Pinpoint the cell where the given text exists, returning its [X, Y] midpoint coordinate. 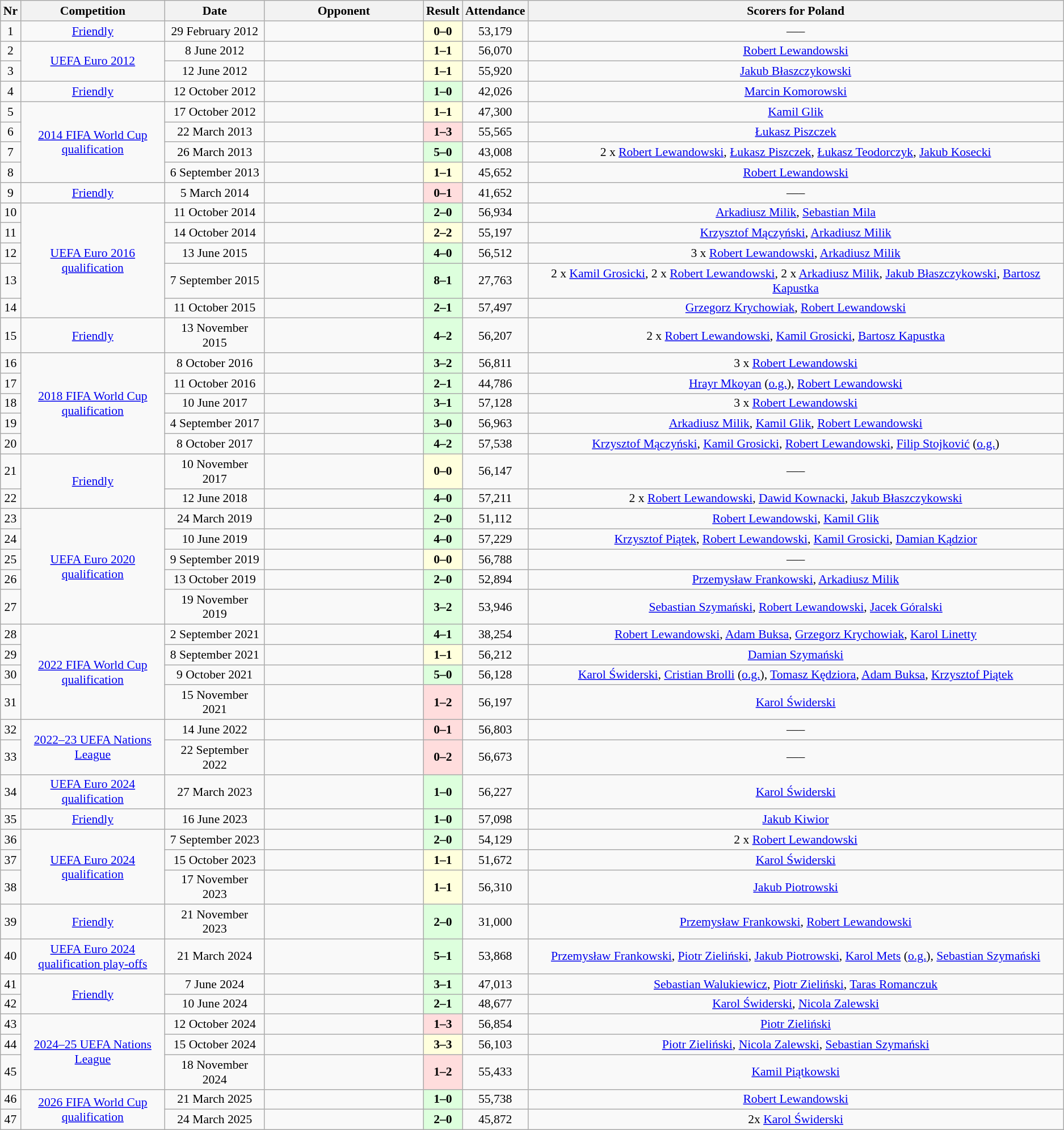
27 [10, 607]
53,946 [495, 607]
22 September 2022 [215, 757]
56,934 [495, 213]
Sebastian Walukiewicz, Piotr Zieliński, Taras Romanczuk [796, 984]
56,103 [495, 1045]
56,854 [495, 1024]
10 June 2017 [215, 403]
10 June 2019 [215, 539]
3 x Robert Lewandowski, Arkadiusz Milik [796, 254]
18 [10, 403]
11 October 2014 [215, 213]
18 November 2024 [215, 1072]
21 [10, 471]
17 October 2012 [215, 112]
21 March 2024 [215, 956]
56,803 [495, 730]
56,227 [495, 792]
47,300 [495, 112]
23 [10, 519]
Przemysław Frankowski, Robert Lewandowski [796, 922]
56,207 [495, 336]
8 June 2012 [215, 51]
Opponent [344, 11]
Grzegorz Krychowiak, Robert Lewandowski [796, 308]
56,811 [495, 363]
7 September 2015 [215, 280]
UEFA Euro 2016 qualification [93, 260]
Karol Świderski, Nicola Zalewski [796, 1004]
57,538 [495, 444]
7 June 2024 [215, 984]
47 [10, 1120]
9 [10, 193]
55,738 [495, 1099]
Arkadiusz Milik, Sebastian Mila [796, 213]
48,677 [495, 1004]
3–3 [443, 1045]
Jakub Piotrowski [796, 887]
53,868 [495, 956]
28 [10, 635]
53,179 [495, 31]
56,310 [495, 887]
13 [10, 280]
12 October 2024 [215, 1024]
26 [10, 580]
2022 FIFA World Cup qualification [93, 672]
7 [10, 153]
42 [10, 1004]
Krzysztof Piątek, Robert Lewandowski, Kamil Grosicki, Damian Kądzior [796, 539]
Marcin Komorowski [796, 92]
Competition [93, 11]
2 x Robert Lewandowski [796, 840]
6 [10, 132]
57,211 [495, 499]
UEFA Euro 2020 qualification [93, 567]
32 [10, 730]
8 September 2021 [215, 655]
Piotr Zieliński, Nicola Zalewski, Sebastian Szymański [796, 1045]
15 November 2021 [215, 702]
55,565 [495, 132]
Piotr Zieliński [796, 1024]
56,788 [495, 559]
2x Karol Świderski [796, 1120]
13 June 2015 [215, 254]
Result [443, 11]
24 March 2025 [215, 1120]
9 October 2021 [215, 675]
52,894 [495, 580]
8–1 [443, 280]
UEFA Euro 2012 [93, 61]
Nr [10, 11]
56,963 [495, 424]
1 [10, 31]
16 [10, 363]
Date [215, 11]
31 [10, 702]
11 October 2015 [215, 308]
6 September 2013 [215, 172]
Krzysztof Mączyński, Arkadiusz Milik [796, 233]
12 June 2012 [215, 71]
16 June 2023 [215, 820]
14 June 2022 [215, 730]
10 November 2017 [215, 471]
44,786 [495, 383]
57,128 [495, 403]
2 x Kamil Grosicki, 2 x Robert Lewandowski, 2 x Arkadiusz Milik, Jakub Błaszczykowski, Bartosz Kapustka [796, 280]
5 March 2014 [215, 193]
36 [10, 840]
8 October 2017 [215, 444]
4 September 2017 [215, 424]
12 [10, 254]
12 June 2018 [215, 499]
2 x Robert Lewandowski, Dawid Kownacki, Jakub Błaszczykowski [796, 499]
Arkadiusz Milik, Kamil Glik, Robert Lewandowski [796, 424]
11 [10, 233]
55,433 [495, 1072]
12 October 2012 [215, 92]
Przemysław Frankowski, Arkadiusz Milik [796, 580]
Jakub Kiwior [796, 820]
2026 FIFA World Cup qualification [93, 1110]
10 [10, 213]
55,197 [495, 233]
35 [10, 820]
4–1 [443, 635]
Hrayr Mkoyan (o.g.), Robert Lewandowski [796, 383]
54,129 [495, 840]
2 [10, 51]
25 [10, 559]
2–2 [443, 233]
Łukasz Piszczek [796, 132]
17 November 2023 [215, 887]
41 [10, 984]
2022–23 UEFA Nations League [93, 748]
3 [10, 71]
21 November 2023 [215, 922]
19 November 2019 [215, 607]
56,673 [495, 757]
15 October 2023 [215, 860]
22 March 2013 [215, 132]
39 [10, 922]
38,254 [495, 635]
5 [10, 112]
0–2 [443, 757]
14 October 2014 [215, 233]
3–0 [443, 424]
Krzysztof Mączyński, Kamil Grosicki, Robert Lewandowski, Filip Stojković (o.g.) [796, 444]
2 x Robert Lewandowski, Łukasz Piszczek, Łukasz Teodorczyk, Jakub Kosecki [796, 153]
44 [10, 1045]
15 [10, 336]
14 [10, 308]
42,026 [495, 92]
27 March 2023 [215, 792]
26 March 2013 [215, 153]
57,497 [495, 308]
24 March 2019 [215, 519]
11 October 2016 [215, 383]
Sebastian Szymański, Robert Lewandowski, Jacek Góralski [796, 607]
2 September 2021 [215, 635]
34 [10, 792]
4 [10, 92]
27,763 [495, 280]
Przemysław Frankowski, Piotr Zieliński, Jakub Piotrowski, Karol Mets (o.g.), Sebastian Szymański [796, 956]
46 [10, 1099]
56,512 [495, 254]
22 [10, 499]
5–1 [443, 956]
2018 FIFA World Cup qualification [93, 403]
7 September 2023 [215, 840]
30 [10, 675]
33 [10, 757]
2 x Robert Lewandowski, Kamil Grosicki, Bartosz Kapustka [796, 336]
47,013 [495, 984]
51,112 [495, 519]
57,098 [495, 820]
Jakub Błaszczykowski [796, 71]
8 [10, 172]
2024–25 UEFA Nations League [93, 1052]
56,070 [495, 51]
51,672 [495, 860]
17 [10, 383]
Attendance [495, 11]
13 November 2015 [215, 336]
Kamil Piątkowski [796, 1072]
UEFA Euro 2024 qualification play-offs [93, 956]
56,147 [495, 471]
Robert Lewandowski, Adam Buksa, Grzegorz Krychowiak, Karol Linetty [796, 635]
43,008 [495, 153]
20 [10, 444]
9 September 2019 [215, 559]
56,197 [495, 702]
41,652 [495, 193]
2014 FIFA World Cup qualification [93, 142]
31,000 [495, 922]
37 [10, 860]
15 October 2024 [215, 1045]
Karol Świderski, Cristian Brolli (o.g.), Tomasz Kędziora, Adam Buksa, Krzysztof Piątek [796, 675]
29 [10, 655]
19 [10, 424]
24 [10, 539]
55,920 [495, 71]
8 October 2016 [215, 363]
43 [10, 1024]
45,872 [495, 1120]
10 June 2024 [215, 1004]
Robert Lewandowski, Kamil Glik [796, 519]
40 [10, 956]
21 March 2025 [215, 1099]
13 October 2019 [215, 580]
Kamil Glik [796, 112]
Damian Szymański [796, 655]
38 [10, 887]
45 [10, 1072]
45,652 [495, 172]
56,212 [495, 655]
Scorers for Poland [796, 11]
57,229 [495, 539]
56,128 [495, 675]
29 February 2012 [215, 31]
